Extract the [X, Y] coordinate from the center of the cell holding the provided text.  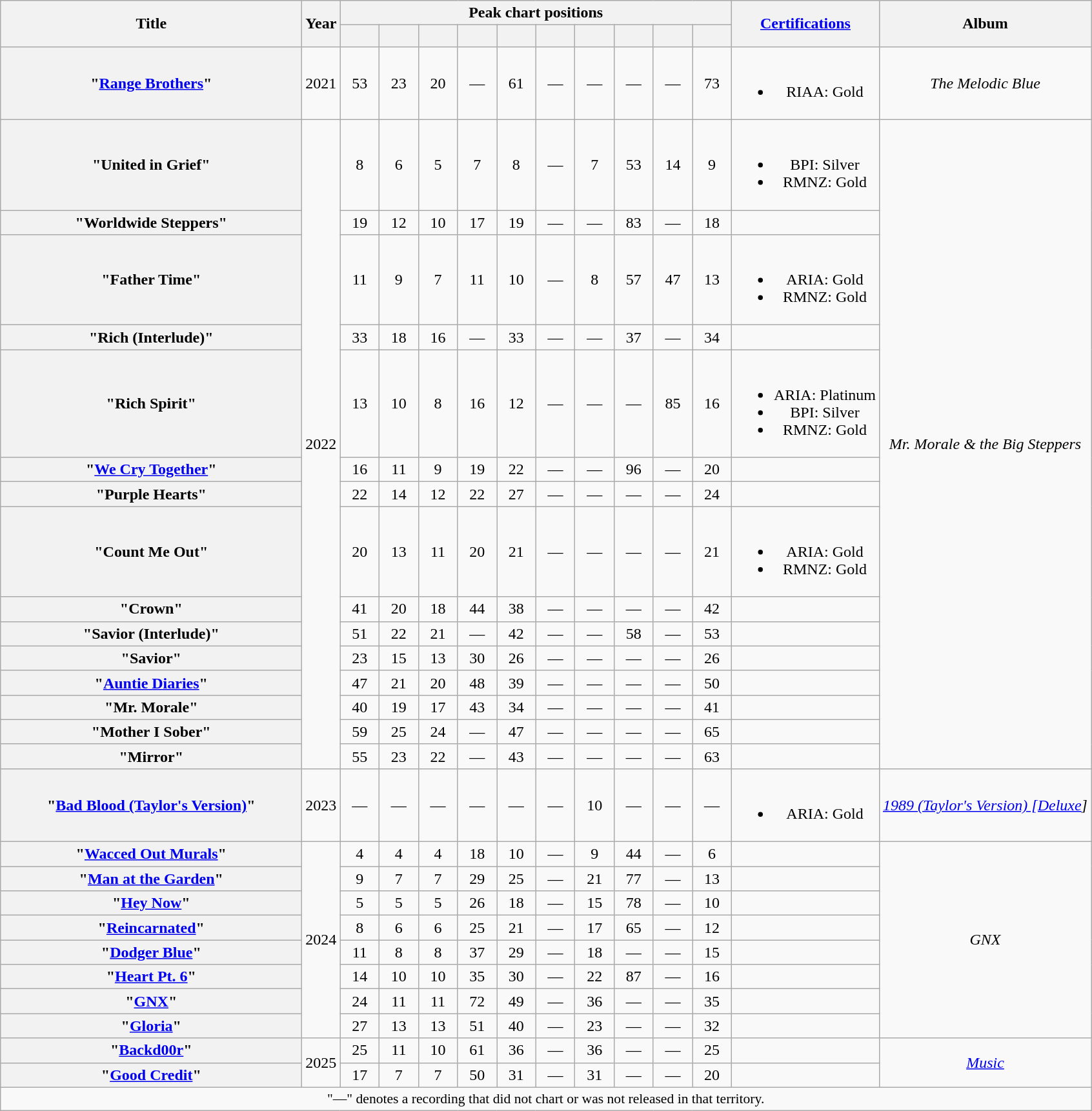
"Bad Blood (Taylor's Version)" [151, 805]
"Mr. Morale" [151, 707]
"Mother I Sober" [151, 732]
"Backd00r" [151, 1050]
"GNX" [151, 1001]
"Reincarnated" [151, 928]
"Dodger Blue" [151, 952]
1989 (Taylor's Version) [Deluxe] [986, 805]
"Auntie Diaries" [151, 683]
59 [360, 732]
"Heart Pt. 6" [151, 977]
55 [360, 756]
RIAA: Gold [805, 83]
Album [986, 24]
Peak chart positions [536, 13]
96 [634, 470]
83 [634, 223]
38 [516, 609]
39 [516, 683]
ARIA: Gold [805, 805]
2022 [321, 445]
"United in Grief" [151, 165]
77 [634, 879]
"Count Me Out" [151, 552]
"Gloria" [151, 1026]
"Rich (Interlude)" [151, 337]
72 [478, 1001]
78 [634, 903]
"Savior (Interlude)" [151, 634]
Mr. Morale & the Big Steppers [986, 445]
"Man at the Garden" [151, 879]
"Hey Now" [151, 903]
"Rich Spirit" [151, 404]
2025 [321, 1063]
"Worldwide Steppers" [151, 223]
"Crown" [151, 609]
The Melodic Blue [986, 83]
58 [634, 634]
"We Cry Together" [151, 470]
"Mirror" [151, 756]
"Savior" [151, 658]
48 [478, 683]
49 [516, 1001]
"Purple Hearts" [151, 494]
2023 [321, 805]
"Wacced Out Murals" [151, 854]
87 [634, 977]
63 [713, 756]
GNX [986, 940]
2021 [321, 83]
32 [713, 1026]
"Good Credit" [151, 1075]
Certifications [805, 24]
Year [321, 24]
ARIA: PlatinumBPI: SilverRMNZ: Gold [805, 404]
85 [672, 404]
57 [634, 280]
Music [986, 1063]
"Father Time" [151, 280]
"Range Brothers" [151, 83]
"—" denotes a recording that did not chart or was not released in that territory. [546, 1099]
Title [151, 24]
73 [713, 83]
BPI: SilverRMNZ: Gold [805, 165]
2024 [321, 940]
